For the text-containing cell, return its midpoint in (X, Y) coordinate format. 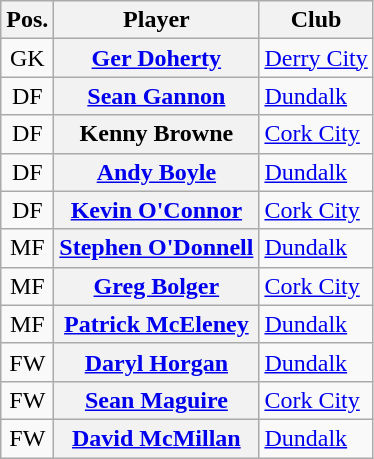
Sean Maguire (156, 400)
GK (28, 58)
Kenny Browne (156, 134)
Pos. (28, 20)
Andy Boyle (156, 172)
Player (156, 20)
David McMillan (156, 438)
Kevin O'Connor (156, 210)
Stephen O'Donnell (156, 248)
Derry City (316, 58)
Daryl Horgan (156, 362)
Ger Doherty (156, 58)
Patrick McEleney (156, 324)
Greg Bolger (156, 286)
Club (316, 20)
Sean Gannon (156, 96)
